Find where the given text appears and provide that cell's center as [x, y] coordinate. 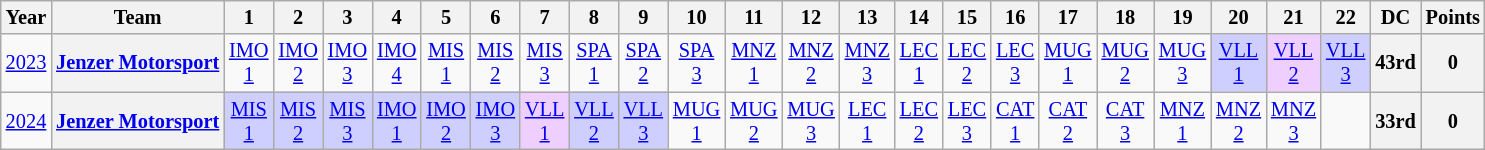
Team [138, 17]
13 [868, 17]
43rd [1395, 63]
8 [594, 17]
IMO4 [396, 63]
12 [810, 17]
15 [967, 17]
CAT3 [1124, 121]
SPA2 [644, 63]
11 [754, 17]
21 [1294, 17]
SPA1 [594, 63]
7 [544, 17]
4 [396, 17]
20 [1238, 17]
2 [298, 17]
18 [1124, 17]
14 [919, 17]
6 [496, 17]
CAT2 [1068, 121]
CAT1 [1015, 121]
10 [696, 17]
2024 [26, 121]
2023 [26, 63]
1 [248, 17]
SPA3 [696, 63]
DC [1395, 17]
19 [1182, 17]
33rd [1395, 121]
16 [1015, 17]
Year [26, 17]
22 [1346, 17]
Points [1453, 17]
9 [644, 17]
3 [348, 17]
17 [1068, 17]
5 [446, 17]
